Locate the cell with the specified text and output its [x, y] center coordinate. 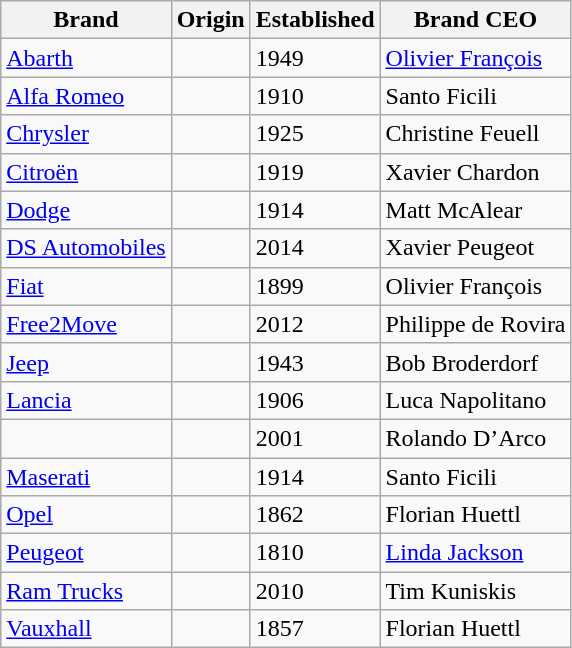
1862 [315, 515]
Established [315, 20]
1857 [315, 629]
Fiat [86, 286]
1910 [315, 96]
Jeep [86, 362]
2014 [315, 248]
Vauxhall [86, 629]
Citroën [86, 172]
1949 [315, 58]
Opel [86, 515]
Brand [86, 20]
DS Automobiles [86, 248]
Linda Jackson [476, 553]
Peugeot [86, 553]
1906 [315, 400]
Alfa Romeo [86, 96]
Luca Napolitano [476, 400]
2012 [315, 324]
1810 [315, 553]
Xavier Peugeot [476, 248]
2010 [315, 591]
Origin [210, 20]
Christine Feuell [476, 134]
Brand CEO [476, 20]
Abarth [86, 58]
Free2Move [86, 324]
Dodge [86, 210]
Matt McAlear [476, 210]
1919 [315, 172]
Xavier Chardon [476, 172]
Ram Trucks [86, 591]
1899 [315, 286]
Maserati [86, 477]
Bob Broderdorf [476, 362]
1925 [315, 134]
Tim Kuniskis [476, 591]
Rolando D’Arco [476, 438]
Chrysler [86, 134]
1943 [315, 362]
2001 [315, 438]
Lancia [86, 400]
Philippe de Rovira [476, 324]
